For the text-containing cell, return its midpoint in [x, y] coordinate format. 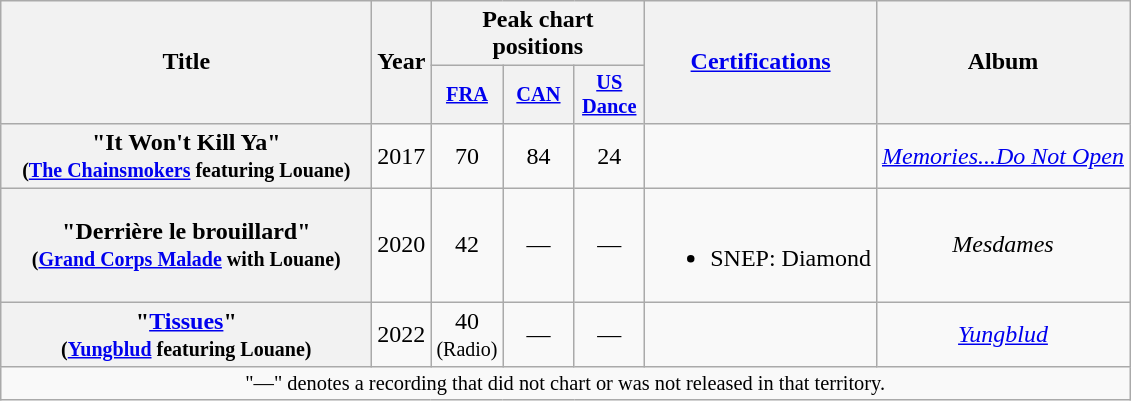
"It Won't Kill Ya"(The Chainsmokers featuring Louane) [186, 156]
24 [610, 156]
USDance [610, 95]
70 [467, 156]
Certifications [761, 62]
Album [1002, 62]
Yungblud [1002, 334]
Year [402, 62]
FRA [467, 95]
Title [186, 62]
SNEP: Diamond [761, 246]
CAN [538, 95]
2022 [402, 334]
2017 [402, 156]
42 [467, 246]
"—" denotes a recording that did not chart or was not released in that territory. [566, 384]
2020 [402, 246]
84 [538, 156]
Memories...Do Not Open [1002, 156]
Mesdames [1002, 246]
Peak chart positions [538, 34]
"Derrière le brouillard"(Grand Corps Malade with Louane) [186, 246]
40(Radio) [467, 334]
"Tissues"(Yungblud featuring Louane) [186, 334]
